Extract the [x, y] coordinate from the center of the cell holding the provided text.  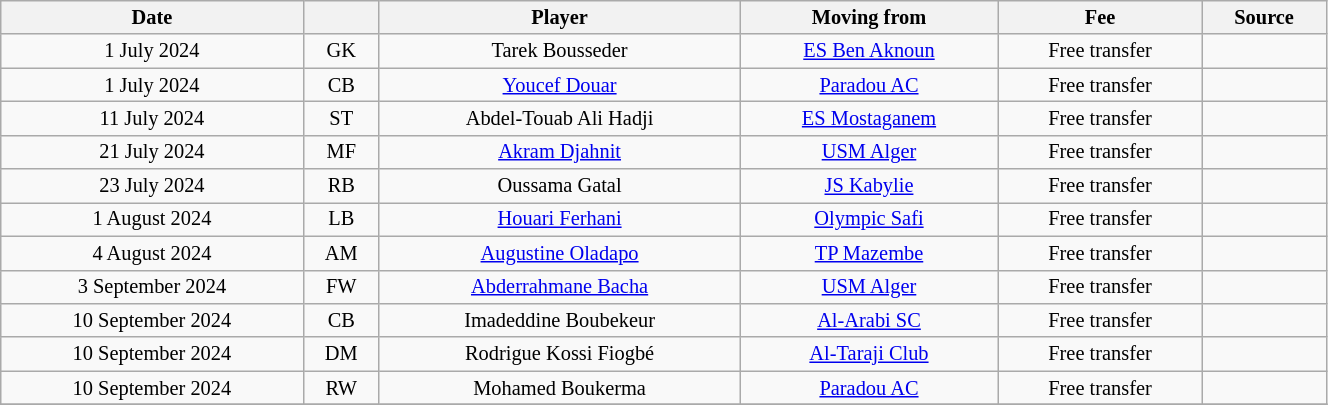
4 August 2024 [152, 253]
Oussama Gatal [559, 186]
DM [341, 354]
Tarek Bousseder [559, 51]
MF [341, 152]
Houari Ferhani [559, 219]
Mohamed Boukerma [559, 388]
Imadeddine Boubekeur [559, 320]
3 September 2024 [152, 287]
Augustine Oladapo [559, 253]
GK [341, 51]
Akram Djahnit [559, 152]
Moving from [870, 17]
Olympic Safi [870, 219]
LB [341, 219]
AM [341, 253]
ES Mostaganem [870, 118]
Player [559, 17]
FW [341, 287]
Rodrigue Kossi Fiogbé [559, 354]
Al-Arabi SC [870, 320]
Date [152, 17]
Source [1264, 17]
Fee [1100, 17]
21 July 2024 [152, 152]
RW [341, 388]
ST [341, 118]
1 August 2024 [152, 219]
Youcef Douar [559, 85]
Abdel-Touab Ali Hadji [559, 118]
ES Ben Aknoun [870, 51]
JS Kabylie [870, 186]
Abderrahmane Bacha [559, 287]
TP Mazembe [870, 253]
RB [341, 186]
23 July 2024 [152, 186]
Al-Taraji Club [870, 354]
11 July 2024 [152, 118]
